Provide the [X, Y] coordinate of the cell's center where the given text is located.  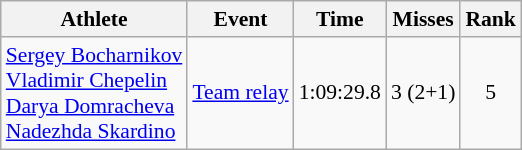
5 [490, 93]
Athlete [94, 19]
3 (2+1) [423, 93]
Team relay [240, 93]
Rank [490, 19]
Sergey BocharnikovVladimir ChepelinDarya DomrachevaNadezhda Skardino [94, 93]
Time [340, 19]
Misses [423, 19]
1:09:29.8 [340, 93]
Event [240, 19]
